Detect which cell encompasses the target text, then output its (x, y) center coordinate. 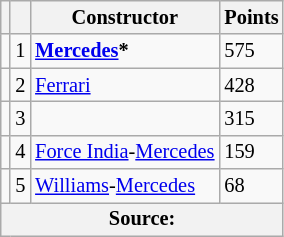
428 (251, 85)
Force India-Mercedes (124, 152)
Source: (142, 219)
Mercedes* (124, 51)
1 (20, 51)
315 (251, 118)
Points (251, 17)
Constructor (124, 17)
159 (251, 152)
5 (20, 186)
2 (20, 85)
3 (20, 118)
68 (251, 186)
Ferrari (124, 85)
575 (251, 51)
4 (20, 152)
Williams-Mercedes (124, 186)
